Search for the cell housing the specified text and yield its [x, y] center coordinate. 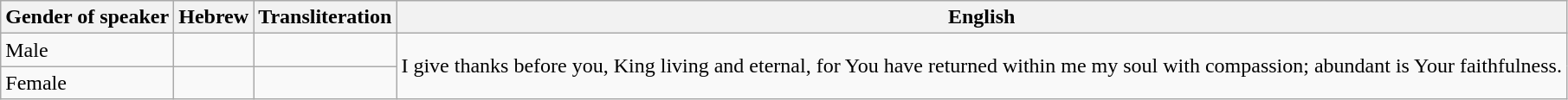
English [982, 17]
Male [87, 50]
Gender of speaker [87, 17]
I give thanks before you, King living and eternal, for You have returned within me my soul with compassion; abundant is Your faithfulness. [982, 66]
Hebrew [214, 17]
Female [87, 83]
Transliteration [326, 17]
